Return the (X, Y) coordinate for the center point of the cell that contains the specified text.  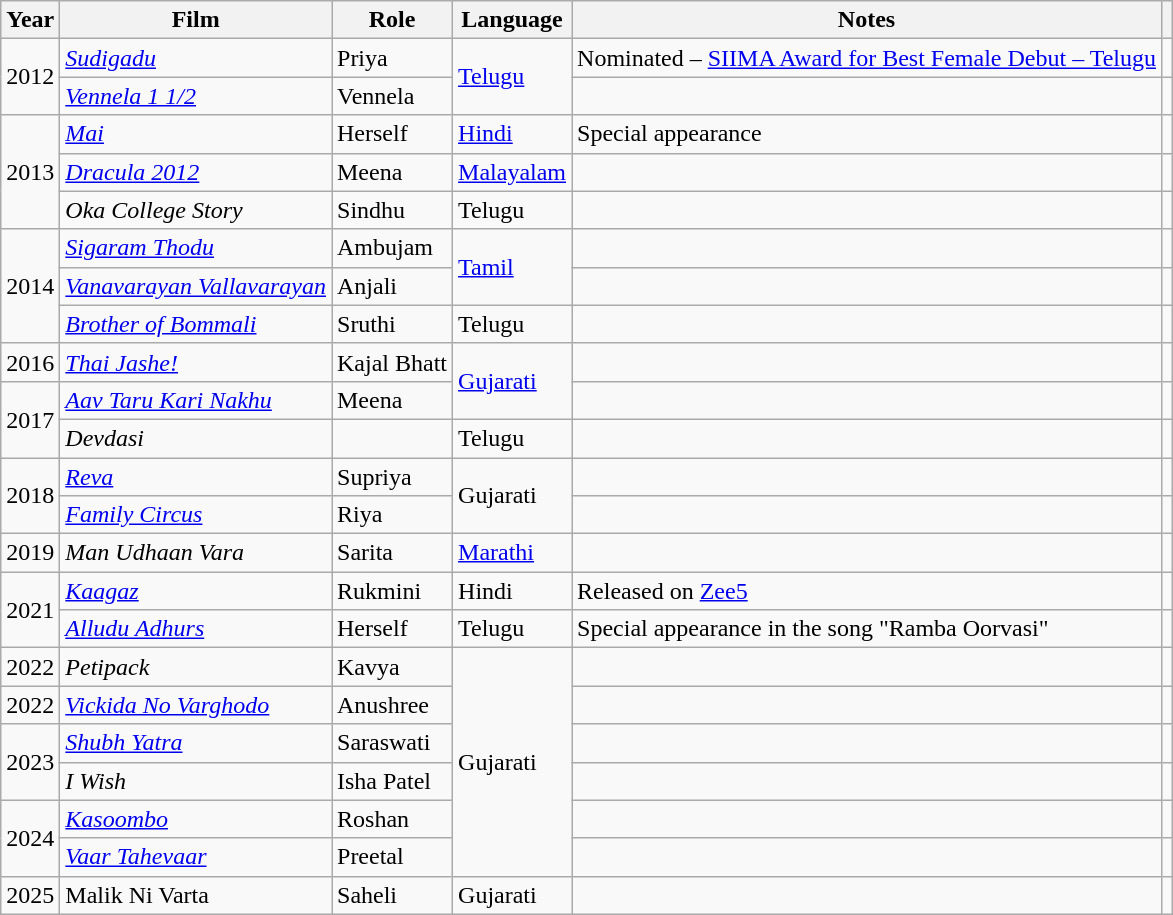
Family Circus (196, 515)
Kaagaz (196, 591)
Thai Jashe! (196, 362)
Sindhu (392, 210)
Malayalam (512, 172)
Rukmini (392, 591)
Vanavarayan Vallavarayan (196, 286)
Nominated – SIIMA Award for Best Female Debut – Telugu (867, 58)
Released on Zee5 (867, 591)
Petipack (196, 667)
2021 (30, 610)
Alludu Adhurs (196, 629)
Malik Ni Varta (196, 895)
2017 (30, 419)
2025 (30, 895)
Special appearance in the song "Ramba Oorvasi" (867, 629)
2018 (30, 496)
Marathi (512, 553)
Vaar Tahevaar (196, 857)
Brother of Bommali (196, 324)
2024 (30, 838)
Anushree (392, 705)
Ambujam (392, 248)
Reva (196, 477)
Man Udhaan Vara (196, 553)
Notes (867, 20)
Language (512, 20)
Sarita (392, 553)
Tamil (512, 267)
Anjali (392, 286)
Kajal Bhatt (392, 362)
Year (30, 20)
Mai (196, 134)
2012 (30, 77)
Shubh Yatra (196, 743)
Isha Patel (392, 781)
Film (196, 20)
Kasoombo (196, 819)
Priya (392, 58)
Oka College Story (196, 210)
Vennela 1 1/2 (196, 96)
I Wish (196, 781)
Roshan (392, 819)
Supriya (392, 477)
2014 (30, 286)
Sigaram Thodu (196, 248)
Riya (392, 515)
Preetal (392, 857)
Sruthi (392, 324)
Vickida No Varghodo (196, 705)
Sudigadu (196, 58)
2016 (30, 362)
Aav Taru Kari Nakhu (196, 400)
Role (392, 20)
Saraswati (392, 743)
Kavya (392, 667)
2019 (30, 553)
Dracula 2012 (196, 172)
Special appearance (867, 134)
2023 (30, 762)
2013 (30, 172)
Devdasi (196, 438)
Saheli (392, 895)
Vennela (392, 96)
